Output the (X, Y) coordinate of the center of the cell containing the given text.  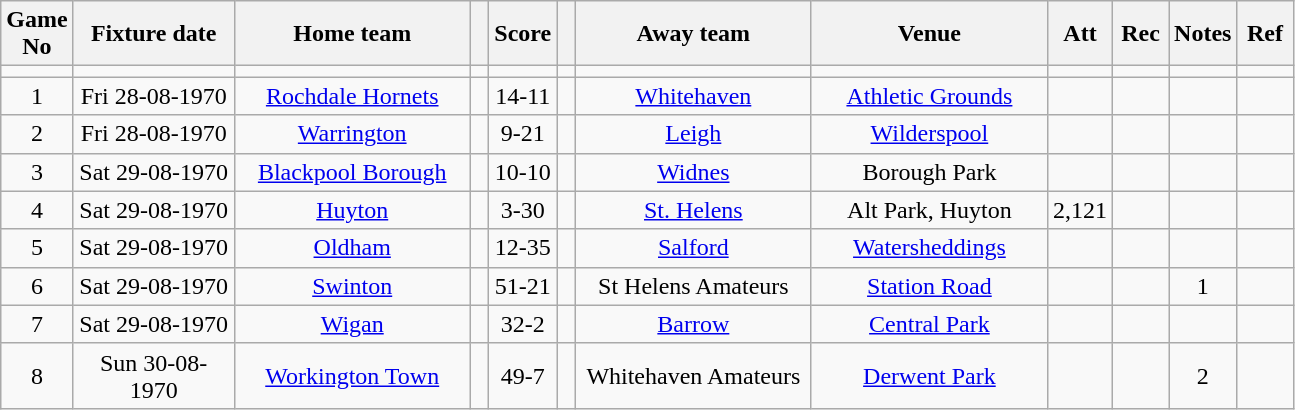
Wilderspool (929, 134)
Notes (1203, 34)
Rec (1141, 34)
10-10 (523, 172)
Station Road (929, 286)
Huyton (352, 210)
Away team (693, 34)
Att (1080, 34)
2,121 (1080, 210)
Widnes (693, 172)
3-30 (523, 210)
Whitehaven (693, 96)
Sun 30-08-1970 (154, 376)
51-21 (523, 286)
Blackpool Borough (352, 172)
Central Park (929, 324)
Workington Town (352, 376)
9-21 (523, 134)
Warrington (352, 134)
12-35 (523, 248)
8 (37, 376)
4 (37, 210)
Venue (929, 34)
Borough Park (929, 172)
7 (37, 324)
Score (523, 34)
14-11 (523, 96)
Leigh (693, 134)
St. Helens (693, 210)
32-2 (523, 324)
Swinton (352, 286)
Home team (352, 34)
5 (37, 248)
Game No (37, 34)
Oldham (352, 248)
Athletic Grounds (929, 96)
St Helens Amateurs (693, 286)
Wigan (352, 324)
6 (37, 286)
Ref (1265, 34)
49-7 (523, 376)
3 (37, 172)
Barrow (693, 324)
Watersheddings (929, 248)
Derwent Park (929, 376)
Salford (693, 248)
Whitehaven Amateurs (693, 376)
Fixture date (154, 34)
Rochdale Hornets (352, 96)
Alt Park, Huyton (929, 210)
